Locate the cell with the specified text and output its (x, y) center coordinate. 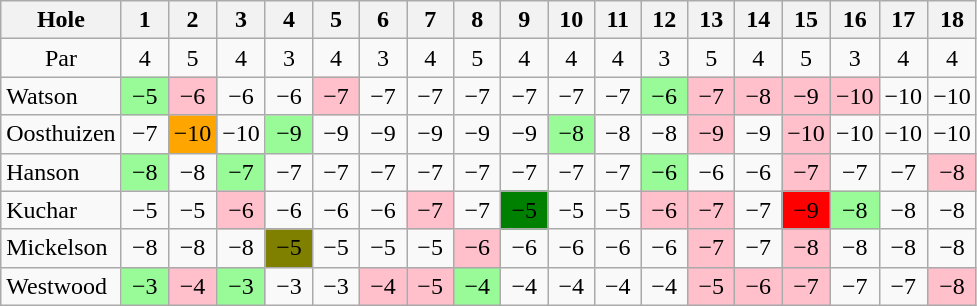
6 (384, 20)
1 (144, 20)
Par (61, 58)
Mickelson (61, 248)
Westwood (61, 286)
8 (478, 20)
Watson (61, 96)
14 (758, 20)
17 (904, 20)
Kuchar (61, 210)
18 (952, 20)
9 (524, 20)
12 (664, 20)
13 (712, 20)
7 (430, 20)
11 (618, 20)
2 (192, 20)
Hole (61, 20)
15 (806, 20)
16 (854, 20)
Hanson (61, 172)
10 (572, 20)
Oosthuizen (61, 134)
